Scan for the cell matching the given text and deliver its (x, y) coordinate at center. 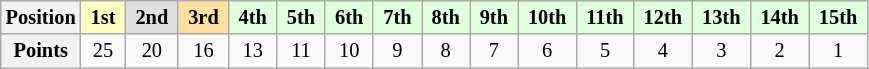
6th (349, 17)
5th (301, 17)
4th (253, 17)
7 (494, 51)
8th (446, 17)
15th (838, 17)
4 (663, 51)
10 (349, 51)
11th (604, 17)
Points (41, 51)
14th (779, 17)
7th (397, 17)
20 (152, 51)
9 (397, 51)
5 (604, 51)
3 (721, 51)
12th (663, 17)
9th (494, 17)
1st (104, 17)
Position (41, 17)
13th (721, 17)
2nd (152, 17)
13 (253, 51)
25 (104, 51)
8 (446, 51)
2 (779, 51)
3rd (203, 17)
11 (301, 51)
16 (203, 51)
1 (838, 51)
6 (547, 51)
10th (547, 17)
